Search for the cell housing the specified text and yield its [X, Y] center coordinate. 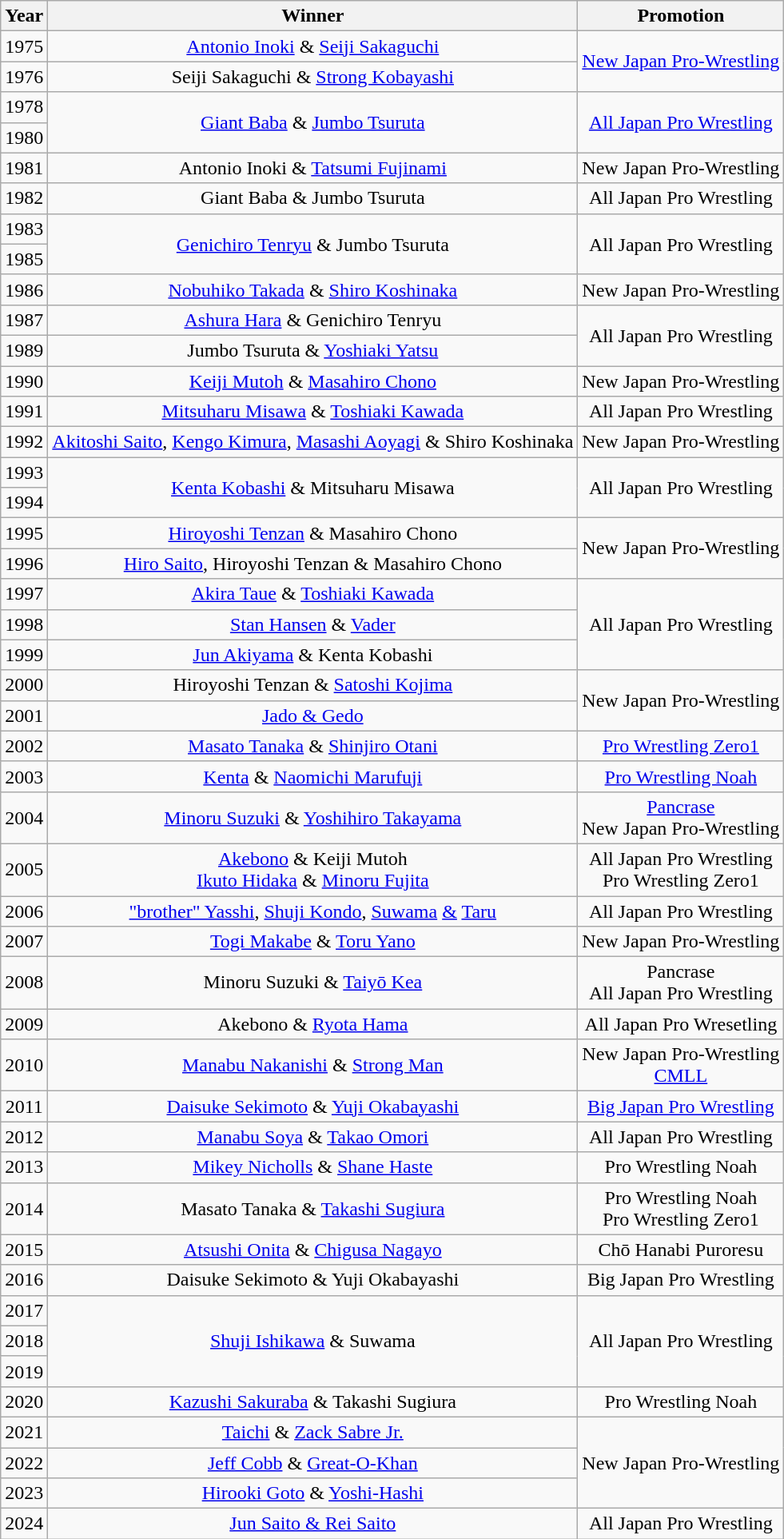
Keiji Mutoh & Masahiro Chono [313, 381]
1993 [24, 472]
Akebono & Ryota Hama [313, 1024]
"brother" Yasshi, Shuji Kondo, Suwama & Taru [313, 911]
Winner [313, 16]
Nobuhiko Takada & Shiro Koshinaka [313, 289]
Taichi & Zack Sabre Jr. [313, 1432]
Ashura Hara & Genichiro Tenryu [313, 320]
2024 [24, 1524]
1986 [24, 289]
Seiji Sakaguchi & Strong Kobayashi [313, 77]
2008 [24, 983]
2004 [24, 817]
Hirooki Goto & Yoshi-Hashi [313, 1493]
Akitoshi Saito, Kengo Kimura, Masashi Aoyagi & Shiro Koshinaka [313, 442]
2010 [24, 1065]
1994 [24, 503]
2001 [24, 716]
2009 [24, 1024]
2002 [24, 746]
Antonio Inoki & Seiji Sakaguchi [313, 46]
Genichiro Tenryu & Jumbo Tsuruta [313, 244]
2011 [24, 1106]
All Japan Pro WrestlingPro Wrestling Zero1 [681, 870]
1987 [24, 320]
New Japan Pro-WrestlingCMLL [681, 1065]
Minoru Suzuki & Taiyō Kea [313, 983]
Pro Wrestling NoahPro Wrestling Zero1 [681, 1209]
Shuji Ishikawa & Suwama [313, 1341]
2005 [24, 870]
Manabu Nakanishi & Strong Man [313, 1065]
1976 [24, 77]
Jun Saito & Rei Saito [313, 1524]
Hiro Saito, Hiroyoshi Tenzan & Masahiro Chono [313, 564]
2014 [24, 1209]
Kenta & Naomichi Marufuji [313, 776]
Togi Makabe & Toru Yano [313, 942]
Mikey Nicholls & Shane Haste [313, 1167]
Chō Hanabi Puroresu [681, 1250]
Masato Tanaka & Takashi Sugiura [313, 1209]
2022 [24, 1462]
Promotion [681, 16]
1989 [24, 350]
2018 [24, 1341]
Hiroyoshi Tenzan & Satoshi Kojima [313, 685]
Jeff Cobb & Great-O-Khan [313, 1462]
2007 [24, 942]
1995 [24, 533]
Akira Taue & Toshiaki Kawada [313, 594]
1998 [24, 624]
PancraseNew Japan Pro-Wrestling [681, 817]
Pro Wrestling Zero1 [681, 746]
Minoru Suzuki & Yoshihiro Takayama [313, 817]
1999 [24, 655]
2017 [24, 1310]
1980 [24, 138]
2019 [24, 1371]
2016 [24, 1280]
Mitsuharu Misawa & Toshiaki Kawada [313, 412]
Stan Hansen & Vader [313, 624]
1978 [24, 107]
Year [24, 16]
Hiroyoshi Tenzan & Masahiro Chono [313, 533]
Akebono & Keiji MutohIkuto Hidaka & Minoru Fujita [313, 870]
1982 [24, 198]
2006 [24, 911]
Jun Akiyama & Kenta Kobashi [313, 655]
1983 [24, 229]
2012 [24, 1137]
1996 [24, 564]
1992 [24, 442]
1985 [24, 259]
2000 [24, 685]
Kenta Kobashi & Mitsuharu Misawa [313, 488]
1981 [24, 168]
2015 [24, 1250]
2023 [24, 1493]
1990 [24, 381]
Manabu Soya & Takao Omori [313, 1137]
Masato Tanaka & Shinjiro Otani [313, 746]
All Japan Pro Wresetling [681, 1024]
PancraseAll Japan Pro Wrestling [681, 983]
1991 [24, 412]
Antonio Inoki & Tatsumi Fujinami [313, 168]
1975 [24, 46]
Jumbo Tsuruta & Yoshiaki Yatsu [313, 350]
Kazushi Sakuraba & Takashi Sugiura [313, 1401]
2013 [24, 1167]
Jado & Gedo [313, 716]
2020 [24, 1401]
2021 [24, 1432]
Atsushi Onita & Chigusa Nagayo [313, 1250]
2003 [24, 776]
1997 [24, 594]
